From the cell containing the given text, extract its center point as (X, Y) coordinate. 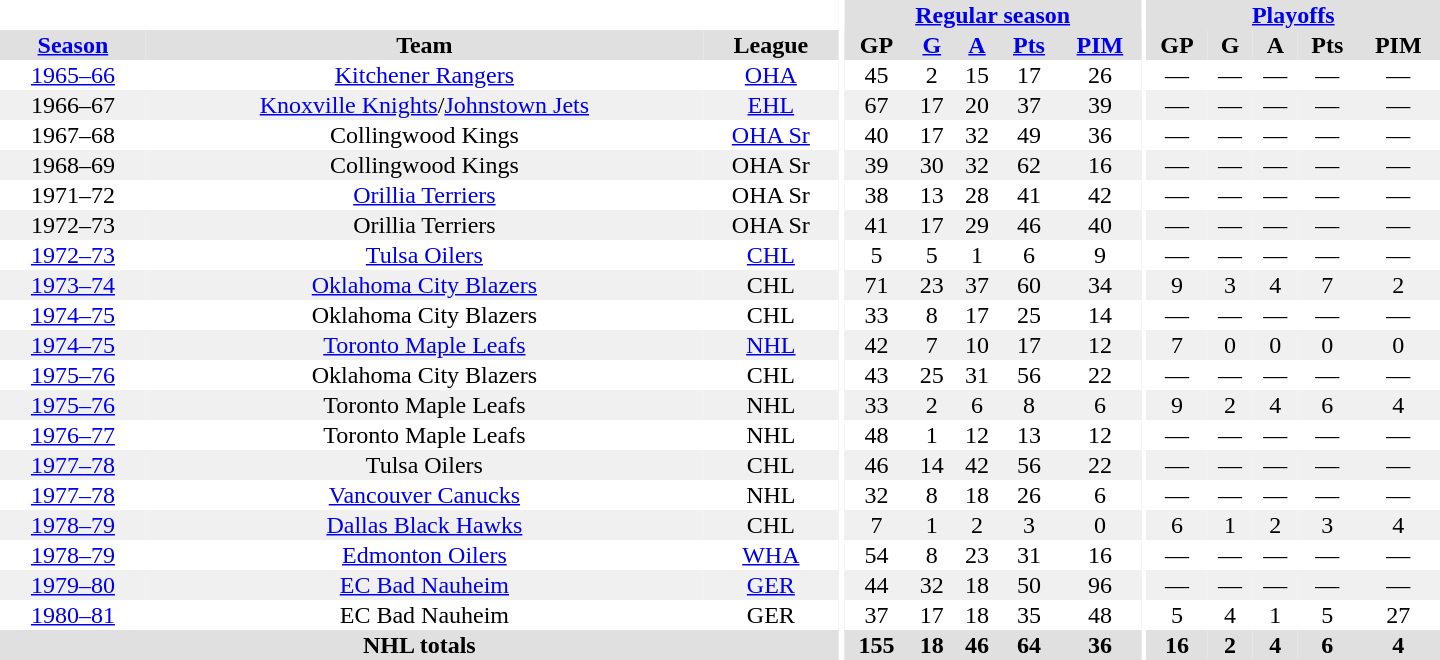
71 (876, 285)
27 (1398, 615)
28 (976, 195)
Knoxville Knights/Johnstown Jets (424, 105)
NHL totals (420, 645)
67 (876, 105)
1976–77 (73, 435)
Vancouver Canucks (424, 495)
38 (876, 195)
Team (424, 45)
44 (876, 585)
155 (876, 645)
1973–74 (73, 285)
Regular season (993, 15)
15 (976, 75)
OHA (771, 75)
Season (73, 45)
1979–80 (73, 585)
50 (1030, 585)
34 (1100, 285)
30 (932, 165)
League (771, 45)
49 (1030, 135)
Playoffs (1294, 15)
29 (976, 225)
1966–67 (73, 105)
1968–69 (73, 165)
45 (876, 75)
1965–66 (73, 75)
1967–68 (73, 135)
54 (876, 555)
Dallas Black Hawks (424, 525)
10 (976, 345)
Edmonton Oilers (424, 555)
60 (1030, 285)
64 (1030, 645)
WHA (771, 555)
Kitchener Rangers (424, 75)
1980–81 (73, 615)
96 (1100, 585)
35 (1030, 615)
EHL (771, 105)
20 (976, 105)
1971–72 (73, 195)
62 (1030, 165)
43 (876, 375)
